Provide the (x, y) coordinate of the cell's center where the given text is located.  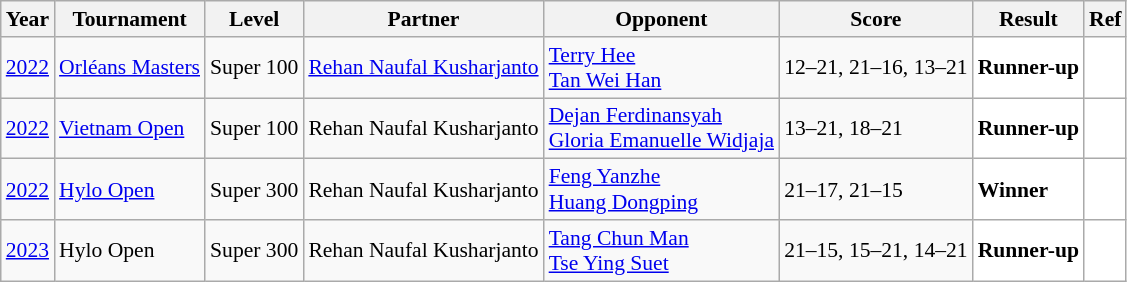
Level (254, 19)
Dejan Ferdinansyah Gloria Emanuelle Widjaja (662, 128)
Tang Chun Man Tse Ying Suet (662, 250)
Terry Hee Tan Wei Han (662, 68)
Vietnam Open (130, 128)
Partner (423, 19)
Feng Yanzhe Huang Dongping (662, 190)
Orléans Masters (130, 68)
Ref (1105, 19)
12–21, 21–16, 13–21 (876, 68)
Year (28, 19)
Opponent (662, 19)
Winner (1028, 190)
21–17, 21–15 (876, 190)
Result (1028, 19)
13–21, 18–21 (876, 128)
Score (876, 19)
Tournament (130, 19)
2023 (28, 250)
21–15, 15–21, 14–21 (876, 250)
